Pinpoint the cell where the given text exists, returning its (x, y) midpoint coordinate. 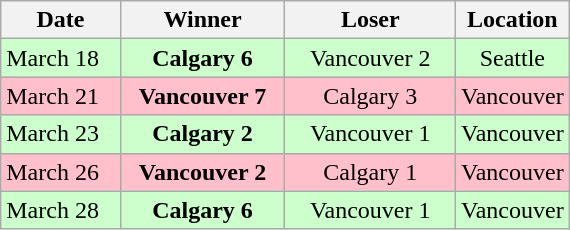
Calgary 3 (370, 96)
March 23 (60, 134)
Winner (202, 20)
Date (60, 20)
Calgary 1 (370, 172)
Seattle (512, 58)
Vancouver 7 (202, 96)
Loser (370, 20)
March 21 (60, 96)
March 26 (60, 172)
March 18 (60, 58)
March 28 (60, 210)
Calgary 2 (202, 134)
Location (512, 20)
